Provide the [x, y] coordinate of the cell's center where the given text is located.  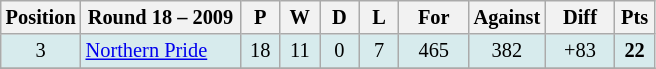
11 [300, 51]
Round 18 – 2009 [161, 17]
D [340, 17]
3 [41, 51]
7 [379, 51]
Against [508, 17]
Position [41, 17]
Diff [580, 17]
465 [434, 51]
P [260, 17]
22 [635, 51]
W [300, 17]
382 [508, 51]
18 [260, 51]
L [379, 17]
0 [340, 51]
Pts [635, 17]
For [434, 17]
+83 [580, 51]
Northern Pride [161, 51]
